From the cell containing the given text, extract its center point as (X, Y) coordinate. 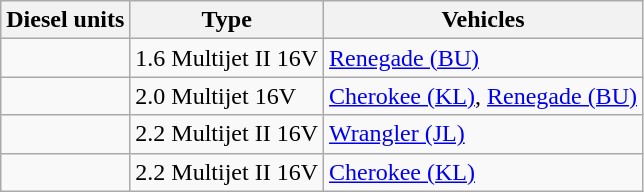
Vehicles (484, 20)
2.0 Multijet 16V (227, 96)
Diesel units (66, 20)
1.6 Multijet II 16V (227, 58)
Wrangler (JL) (484, 134)
Cherokee (KL), Renegade (BU) (484, 96)
Type (227, 20)
Renegade (BU) (484, 58)
Cherokee (KL) (484, 172)
